Pinpoint the cell where the given text exists, returning its [x, y] midpoint coordinate. 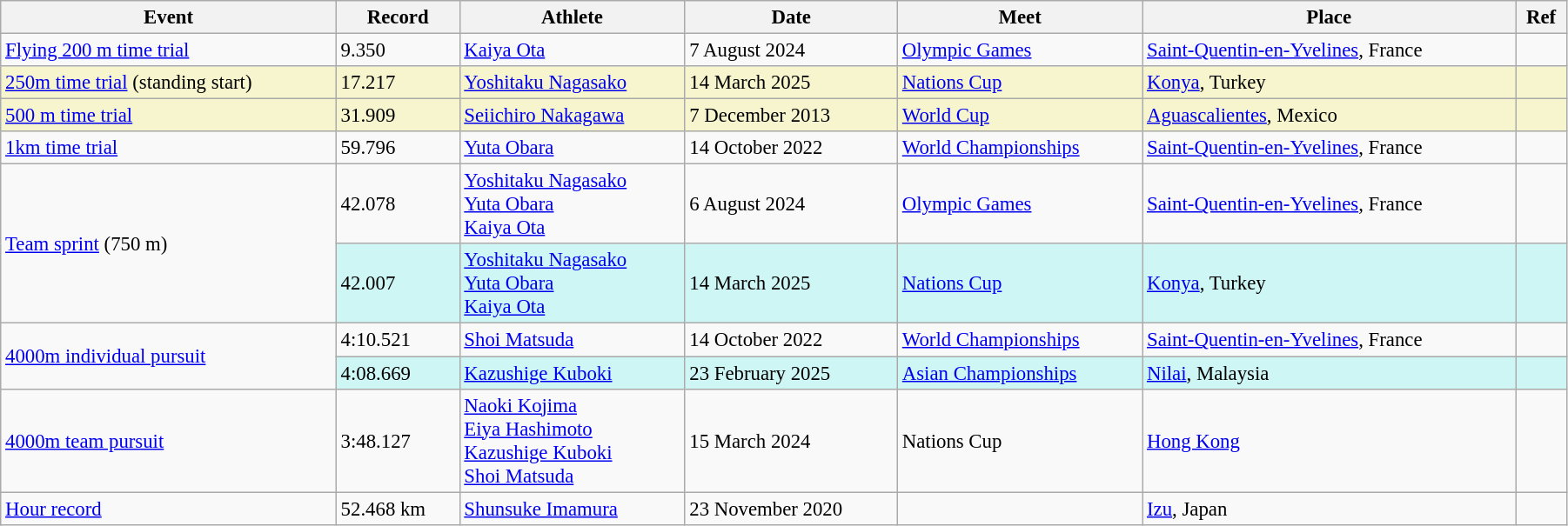
Yoshitaku Nagasako [573, 83]
Flying 200 m time trial [169, 50]
17.217 [398, 83]
Kaiya Ota [573, 50]
Team sprint (750 m) [169, 243]
Asian Championships [1020, 373]
59.796 [398, 148]
42.078 [398, 204]
Shunsuke Imamura [573, 509]
Kazushige Kuboki [573, 373]
Hour record [169, 509]
250m time trial (standing start) [169, 83]
Shoi Matsuda [573, 340]
Record [398, 17]
1km time trial [169, 148]
Hong Kong [1330, 440]
31.909 [398, 116]
Meet [1020, 17]
4000m team pursuit [169, 440]
6 August 2024 [792, 204]
500 m time trial [169, 116]
3:48.127 [398, 440]
9.350 [398, 50]
4:08.669 [398, 373]
4000m individual pursuit [169, 356]
7 August 2024 [792, 50]
Athlete [573, 17]
23 November 2020 [792, 509]
15 March 2024 [792, 440]
Ref [1542, 17]
52.468 km [398, 509]
Nilai, Malaysia [1330, 373]
Date [792, 17]
Yuta Obara [573, 148]
Aguascalientes, Mexico [1330, 116]
Seiichiro Nakagawa [573, 116]
7 December 2013 [792, 116]
Event [169, 17]
World Cup [1020, 116]
4:10.521 [398, 340]
42.007 [398, 283]
Naoki KojimaEiya HashimotoKazushige KubokiShoi Matsuda [573, 440]
Place [1330, 17]
23 February 2025 [792, 373]
Izu, Japan [1330, 509]
